Search for the cell housing the specified text and yield its [x, y] center coordinate. 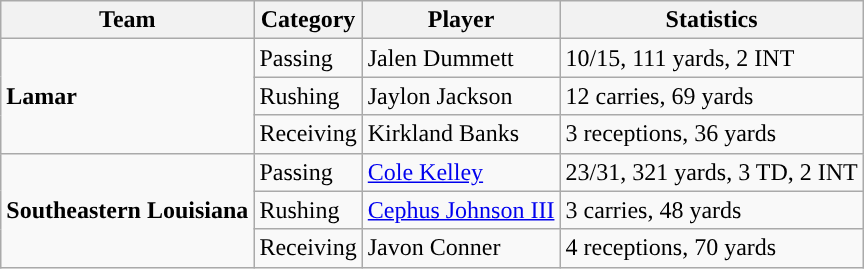
Jalen Dummett [461, 58]
Statistics [712, 20]
Lamar [128, 96]
4 receptions, 70 yards [712, 248]
Jaylon Jackson [461, 96]
Category [308, 20]
Southeastern Louisiana [128, 210]
23/31, 321 yards, 3 TD, 2 INT [712, 172]
3 carries, 48 yards [712, 210]
Javon Conner [461, 248]
Cole Kelley [461, 172]
Cephus Johnson III [461, 210]
10/15, 111 yards, 2 INT [712, 58]
Team [128, 20]
3 receptions, 36 yards [712, 134]
Player [461, 20]
12 carries, 69 yards [712, 96]
Kirkland Banks [461, 134]
